Extract the (x, y) coordinate from the center of the cell holding the provided text.  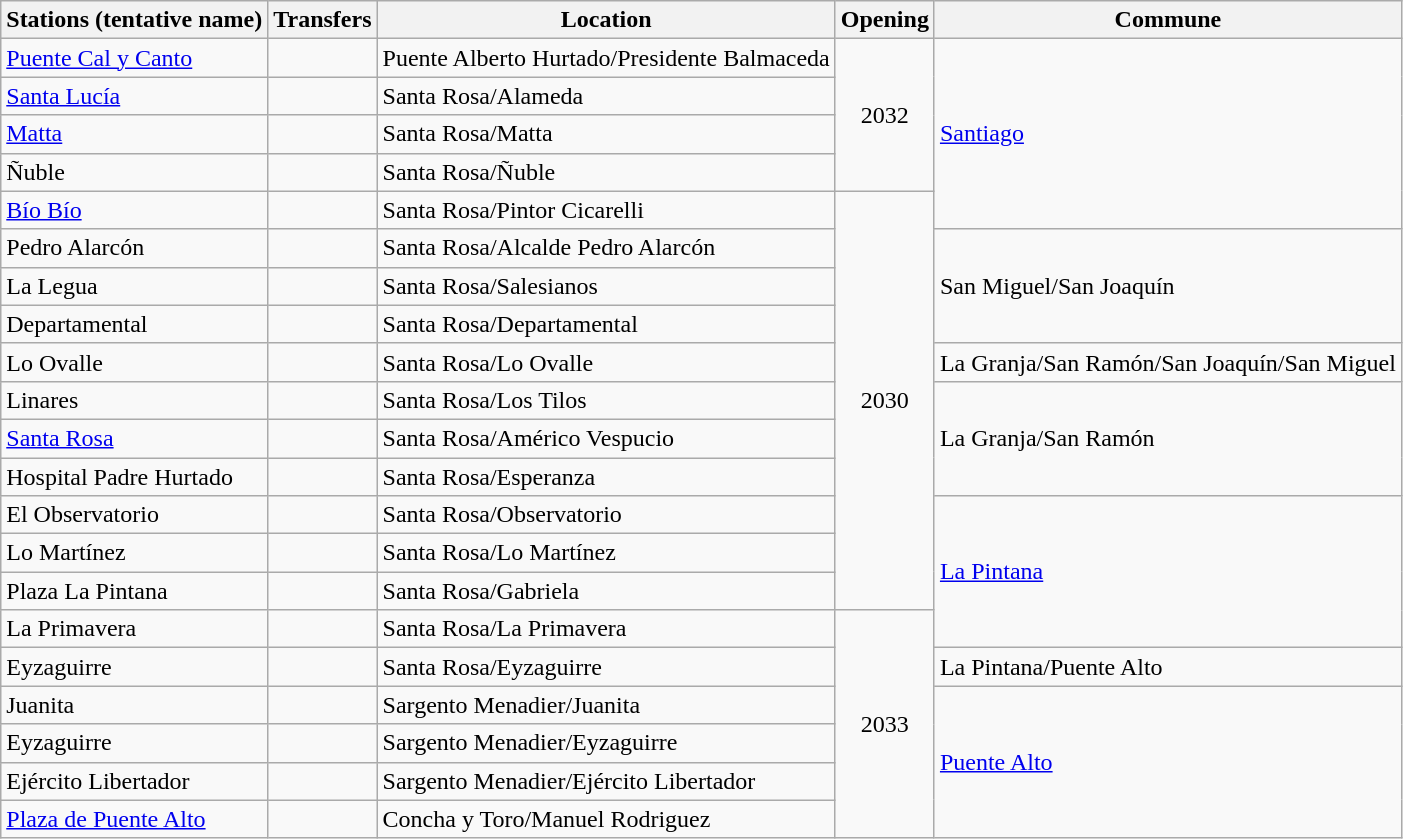
Santa Rosa/Departamental (606, 324)
Opening (884, 20)
Sargento Menadier/Eyzaguirre (606, 743)
Ejército Libertador (134, 781)
Plaza de Puente Alto (134, 819)
Santa Rosa/Eyzaguirre (606, 667)
Sargento Menadier/Ejército Libertador (606, 781)
Puente Alto (1168, 762)
Bío Bío (134, 210)
La Primavera (134, 629)
Santa Lucía (134, 96)
Santa Rosa/Alcalde Pedro Alarcón (606, 248)
Lo Martínez (134, 553)
Santa Rosa/Lo Martínez (606, 553)
Puente Alberto Hurtado/Presidente Balmaceda (606, 58)
Linares (134, 400)
Puente Cal y Canto (134, 58)
Location (606, 20)
Ñuble (134, 172)
Juanita (134, 705)
Santa Rosa/Observatorio (606, 515)
Santa Rosa/Alameda (606, 96)
2032 (884, 115)
Santa Rosa/Esperanza (606, 477)
Santa Rosa/Ñuble (606, 172)
Santa Rosa/Lo Ovalle (606, 362)
2033 (884, 724)
2030 (884, 400)
Santa Rosa/Américo Vespucio (606, 438)
Santiago (1168, 134)
Santa Rosa/Los Tilos (606, 400)
Commune (1168, 20)
Pedro Alarcón (134, 248)
La Pintana (1168, 572)
Sargento Menadier/Juanita (606, 705)
Matta (134, 134)
La Legua (134, 286)
Lo Ovalle (134, 362)
Concha y Toro/Manuel Rodriguez (606, 819)
Santa Rosa (134, 438)
Hospital Padre Hurtado (134, 477)
Plaza La Pintana (134, 591)
Santa Rosa/Salesianos (606, 286)
La Granja/San Ramón/San Joaquín/San Miguel (1168, 362)
Santa Rosa/Matta (606, 134)
Departamental (134, 324)
Santa Rosa/Pintor Cicarelli (606, 210)
Stations (tentative name) (134, 20)
Transfers (322, 20)
Santa Rosa/Gabriela (606, 591)
La Pintana/Puente Alto (1168, 667)
El Observatorio (134, 515)
La Granja/San Ramón (1168, 438)
San Miguel/San Joaquín (1168, 286)
Santa Rosa/La Primavera (606, 629)
